For the text-containing cell, return its midpoint in [X, Y] coordinate format. 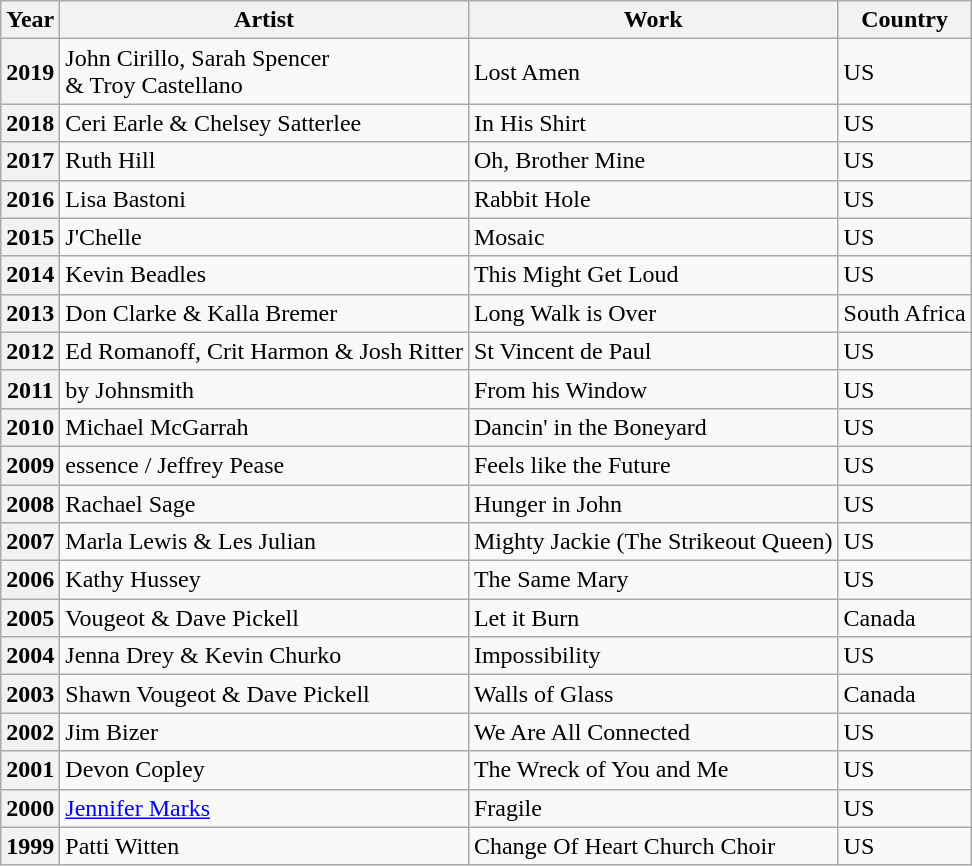
2012 [30, 351]
We Are All Connected [653, 732]
2019 [30, 72]
This Might Get Loud [653, 275]
Mosaic [653, 237]
2015 [30, 237]
2005 [30, 618]
Rabbit Hole [653, 199]
South Africa [904, 313]
Ruth Hill [264, 161]
Devon Copley [264, 770]
2001 [30, 770]
J'Chelle [264, 237]
Ed Romanoff, Crit Harmon & Josh Ritter [264, 351]
2007 [30, 542]
Impossibility [653, 656]
Hunger in John [653, 503]
Kevin Beadles [264, 275]
by Johnsmith [264, 389]
2006 [30, 580]
Jim Bizer [264, 732]
Lisa Bastoni [264, 199]
Oh, Brother Mine [653, 161]
The Same Mary [653, 580]
Long Walk is Over [653, 313]
Country [904, 20]
2014 [30, 275]
2009 [30, 465]
Change Of Heart Church Choir [653, 846]
1999 [30, 846]
2003 [30, 694]
Fragile [653, 808]
essence / Jeffrey Pease [264, 465]
2000 [30, 808]
Walls of Glass [653, 694]
Patti Witten [264, 846]
2010 [30, 427]
2011 [30, 389]
2013 [30, 313]
Marla Lewis & Les Julian [264, 542]
Shawn Vougeot & Dave Pickell [264, 694]
Don Clarke & Kalla Bremer [264, 313]
Michael McGarrah [264, 427]
Rachael Sage [264, 503]
Kathy Hussey [264, 580]
The Wreck of You and Me [653, 770]
Artist [264, 20]
Mighty Jackie (The Strikeout Queen) [653, 542]
Vougeot & Dave Pickell [264, 618]
2018 [30, 123]
2008 [30, 503]
Dancin' in the Boneyard [653, 427]
Work [653, 20]
Jenna Drey & Kevin Churko [264, 656]
From his Window [653, 389]
Jennifer Marks [264, 808]
Year [30, 20]
Feels like the Future [653, 465]
In His Shirt [653, 123]
St Vincent de Paul [653, 351]
Ceri Earle & Chelsey Satterlee [264, 123]
2017 [30, 161]
Let it Burn [653, 618]
2004 [30, 656]
John Cirillo, Sarah Spencer& Troy Castellano [264, 72]
2002 [30, 732]
Lost Amen [653, 72]
2016 [30, 199]
